Detect which cell encompasses the target text, then output its (X, Y) center coordinate. 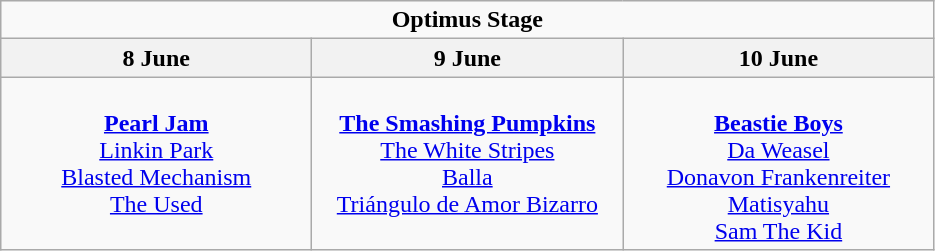
9 June (468, 58)
Pearl JamLinkin ParkBlasted MechanismThe Used (156, 164)
Optimus Stage (468, 20)
The Smashing PumpkinsThe White StripesBallaTriángulo de Amor Bizarro (468, 164)
8 June (156, 58)
10 June (778, 58)
Beastie BoysDa WeaselDonavon FrankenreiterMatisyahuSam The Kid (778, 164)
